Return [x, y] of the center of cell containing provided text 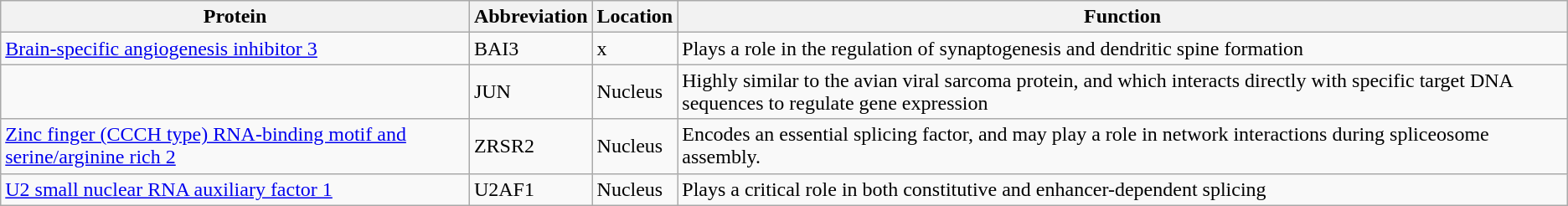
Protein [235, 17]
Plays a role in the regulation of synaptogenesis and dendritic spine formation [1122, 49]
ZRSR2 [531, 146]
BAI3 [531, 49]
U2 small nuclear RNA auxiliary factor 1 [235, 189]
Plays a critical role in both constitutive and enhancer-dependent splicing [1122, 189]
x [635, 49]
Highly similar to the avian viral sarcoma protein, and which interacts directly with specific target DNA sequences to regulate gene expression [1122, 92]
Zinc finger (CCCH type) RNA-binding motif and serine/arginine rich 2 [235, 146]
Brain-specific angiogenesis inhibitor 3 [235, 49]
U2AF1 [531, 189]
Abbreviation [531, 17]
JUN [531, 92]
Encodes an essential splicing factor, and may play a role in network interactions during spliceosome assembly. [1122, 146]
Location [635, 17]
Function [1122, 17]
